Scan for the cell matching the given text and deliver its [X, Y] coordinate at center. 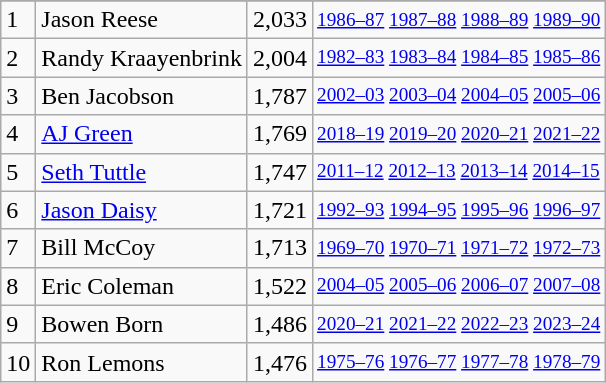
5 [18, 172]
9 [18, 324]
1,713 [280, 248]
Seth Tuttle [142, 172]
AJ Green [142, 134]
1,522 [280, 286]
Bowen Born [142, 324]
1,486 [280, 324]
1,747 [280, 172]
1969–70 1970–71 1971–72 1972–73 [459, 248]
Ron Lemons [142, 362]
2,004 [280, 58]
1,476 [280, 362]
Jason Daisy [142, 210]
2020–21 2021–22 2022–23 2023–24 [459, 324]
6 [18, 210]
8 [18, 286]
1975–76 1976–77 1977–78 1978–79 [459, 362]
1,769 [280, 134]
2002–03 2003–04 2004–05 2005–06 [459, 96]
Bill McCoy [142, 248]
2 [18, 58]
2,033 [280, 20]
2004–05 2005–06 2006–07 2007–08 [459, 286]
Eric Coleman [142, 286]
1992–93 1994–95 1995–96 1996–97 [459, 210]
1,787 [280, 96]
Jason Reese [142, 20]
2011–12 2012–13 2013–14 2014–15 [459, 172]
10 [18, 362]
1,721 [280, 210]
4 [18, 134]
Randy Kraayenbrink [142, 58]
1986–87 1987–88 1988–89 1989–90 [459, 20]
1982–83 1983–84 1984–85 1985–86 [459, 58]
Ben Jacobson [142, 96]
1 [18, 20]
2018–19 2019–20 2020–21 2021–22 [459, 134]
3 [18, 96]
7 [18, 248]
